Scan for the cell matching the given text and deliver its [x, y] coordinate at center. 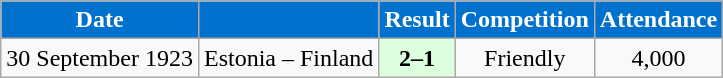
Friendly [524, 58]
Result [417, 20]
Estonia – Finland [288, 58]
Attendance [658, 20]
4,000 [658, 58]
Date [100, 20]
2–1 [417, 58]
Competition [524, 20]
30 September 1923 [100, 58]
